Determine the (X, Y) coordinate at the center of the cell enclosing the given text.  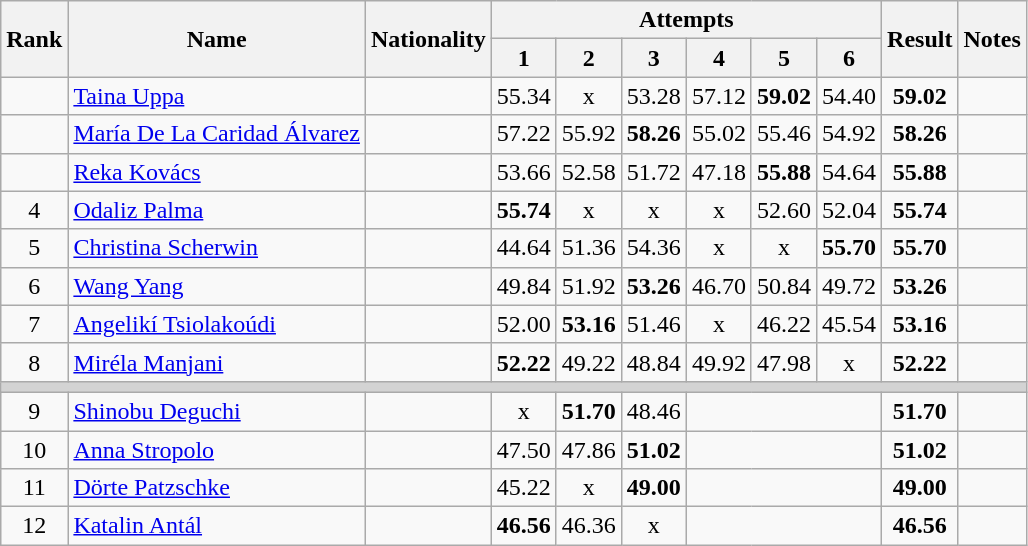
Dörte Patzschke (217, 488)
55.02 (718, 134)
1 (524, 58)
57.12 (718, 96)
52.04 (848, 210)
Odaliz Palma (217, 210)
Shinobu Deguchi (217, 411)
Anna Stropolo (217, 449)
46.36 (588, 526)
Wang Yang (217, 286)
8 (34, 362)
9 (34, 411)
11 (34, 488)
55.34 (524, 96)
Name (217, 39)
49.84 (524, 286)
Taina Uppa (217, 96)
54.64 (848, 172)
54.40 (848, 96)
Reka Kovács (217, 172)
Christina Scherwin (217, 248)
52.58 (588, 172)
53.66 (524, 172)
49.72 (848, 286)
47.50 (524, 449)
54.92 (848, 134)
7 (34, 324)
49.22 (588, 362)
Nationality (428, 39)
49.92 (718, 362)
55.92 (588, 134)
2 (588, 58)
55.46 (784, 134)
48.46 (654, 411)
48.84 (654, 362)
57.22 (524, 134)
Miréla Manjani (217, 362)
46.70 (718, 286)
46.22 (784, 324)
51.36 (588, 248)
54.36 (654, 248)
45.54 (848, 324)
Notes (992, 39)
52.00 (524, 324)
51.46 (654, 324)
47.86 (588, 449)
Rank (34, 39)
51.92 (588, 286)
12 (34, 526)
44.64 (524, 248)
10 (34, 449)
53.28 (654, 96)
Katalin Antál (217, 526)
47.18 (718, 172)
Attempts (686, 20)
Result (920, 39)
45.22 (524, 488)
47.98 (784, 362)
3 (654, 58)
50.84 (784, 286)
51.72 (654, 172)
Angelikí Tsiolakoúdi (217, 324)
52.60 (784, 210)
María De La Caridad Álvarez (217, 134)
